Detect which cell encompasses the target text, then output its (x, y) center coordinate. 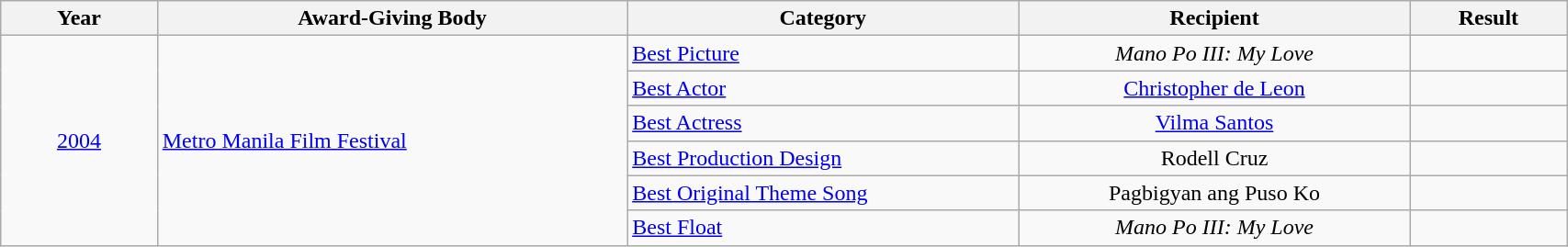
Best Actress (823, 123)
Best Actor (823, 88)
Rodell Cruz (1214, 158)
Metro Manila Film Festival (391, 140)
Recipient (1214, 18)
Vilma Santos (1214, 123)
Category (823, 18)
Result (1488, 18)
Best Production Design (823, 158)
Pagbigyan ang Puso Ko (1214, 193)
Award-Giving Body (391, 18)
Christopher de Leon (1214, 88)
Best Original Theme Song (823, 193)
Best Float (823, 228)
Best Picture (823, 53)
2004 (79, 140)
Year (79, 18)
